For the text-containing cell, return its midpoint in [X, Y] coordinate format. 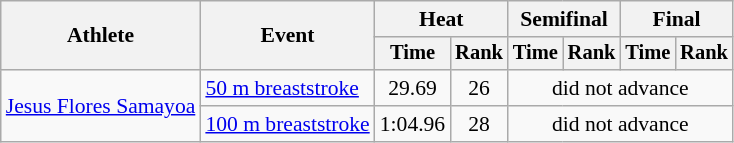
Semifinal [564, 19]
Jesus Flores Samayoa [101, 106]
Heat [442, 19]
28 [479, 124]
Event [287, 36]
1:04.96 [412, 124]
26 [479, 88]
29.69 [412, 88]
Athlete [101, 36]
100 m breaststroke [287, 124]
Final [676, 19]
50 m breaststroke [287, 88]
